Output the (X, Y) coordinate of the center of the cell containing the given text.  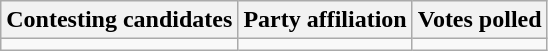
Votes polled (480, 20)
Contesting candidates (120, 20)
Party affiliation (325, 20)
